Detect which cell encompasses the target text, then output its (X, Y) center coordinate. 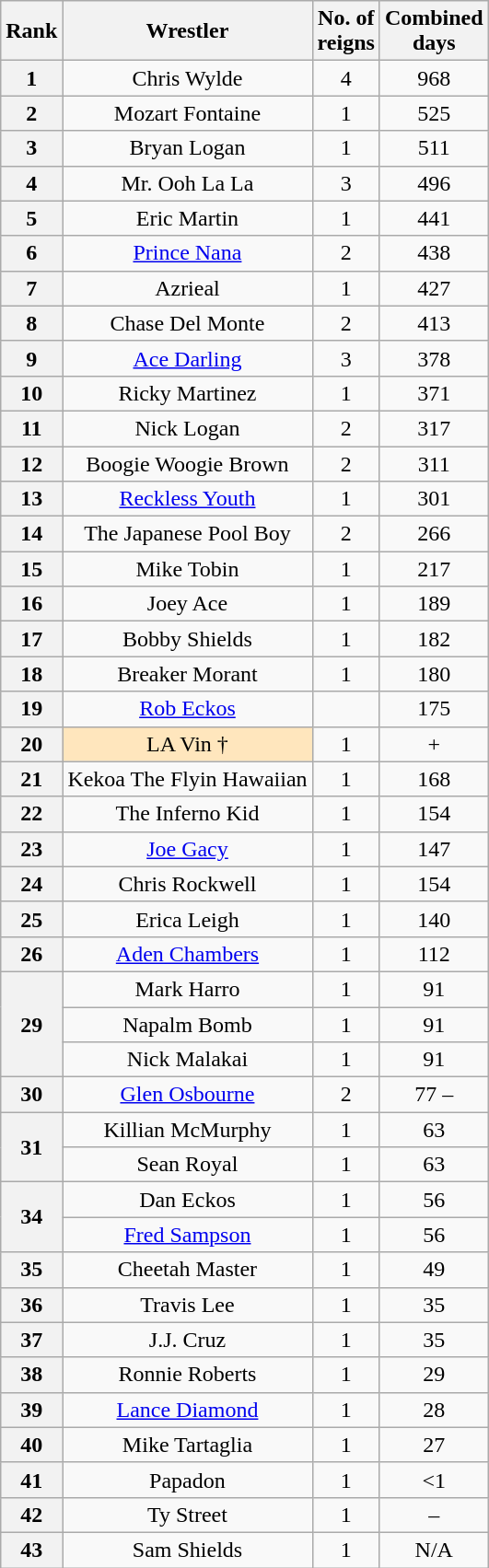
Prince Nana (188, 253)
Fred Sampson (188, 1235)
Kekoa The Flyin Hawaiian (188, 779)
180 (434, 674)
27 (434, 1445)
23 (31, 849)
Eric Martin (188, 218)
77 – (434, 1095)
266 (434, 534)
42 (31, 1515)
Azrieal (188, 288)
12 (31, 463)
175 (434, 709)
30 (31, 1095)
Mozart Fontaine (188, 113)
Reckless Youth (188, 499)
10 (31, 393)
49 (434, 1270)
24 (31, 884)
37 (31, 1340)
Rob Eckos (188, 709)
5 (31, 218)
Mr. Ooh La La (188, 183)
<1 (434, 1480)
Boogie Woogie Brown (188, 463)
7 (31, 288)
17 (31, 639)
J.J. Cruz (188, 1340)
9 (31, 358)
Ricky Martinez (188, 393)
Bobby Shields (188, 639)
Glen Osbourne (188, 1095)
6 (31, 253)
18 (31, 674)
968 (434, 78)
317 (434, 428)
Mike Tartaglia (188, 1445)
112 (434, 954)
14 (31, 534)
Combineddays (434, 31)
31 (31, 1147)
Papadon (188, 1480)
39 (31, 1410)
511 (434, 148)
19 (31, 709)
– (434, 1515)
41 (31, 1480)
The Japanese Pool Boy (188, 534)
N/A (434, 1550)
Ronnie Roberts (188, 1375)
525 (434, 113)
441 (434, 218)
Sam Shields (188, 1550)
Rank (31, 31)
Breaker Morant (188, 674)
378 (434, 358)
Chris Wylde (188, 78)
LA Vin † (188, 744)
25 (31, 919)
140 (434, 919)
Chris Rockwell (188, 884)
147 (434, 849)
Aden Chambers (188, 954)
No. ofreigns (346, 31)
Wrestler (188, 31)
Nick Malakai (188, 1060)
438 (434, 253)
413 (434, 323)
Dan Eckos (188, 1200)
Chase Del Monte (188, 323)
Cheetah Master (188, 1270)
11 (31, 428)
Travis Lee (188, 1305)
427 (434, 288)
The Inferno Kid (188, 814)
371 (434, 393)
Nick Logan (188, 428)
8 (31, 323)
Mike Tobin (188, 569)
Ty Street (188, 1515)
Bryan Logan (188, 148)
Mark Harro (188, 989)
40 (31, 1445)
217 (434, 569)
Lance Diamond (188, 1410)
168 (434, 779)
Ace Darling (188, 358)
Napalm Bomb (188, 1025)
301 (434, 499)
182 (434, 639)
Sean Royal (188, 1165)
38 (31, 1375)
+ (434, 744)
Joe Gacy (188, 849)
34 (31, 1217)
43 (31, 1550)
36 (31, 1305)
Killian McMurphy (188, 1130)
189 (434, 604)
26 (31, 954)
21 (31, 779)
Erica Leigh (188, 919)
13 (31, 499)
28 (434, 1410)
496 (434, 183)
311 (434, 463)
20 (31, 744)
16 (31, 604)
22 (31, 814)
Joey Ace (188, 604)
15 (31, 569)
